Return [x, y] of the center of cell containing provided text 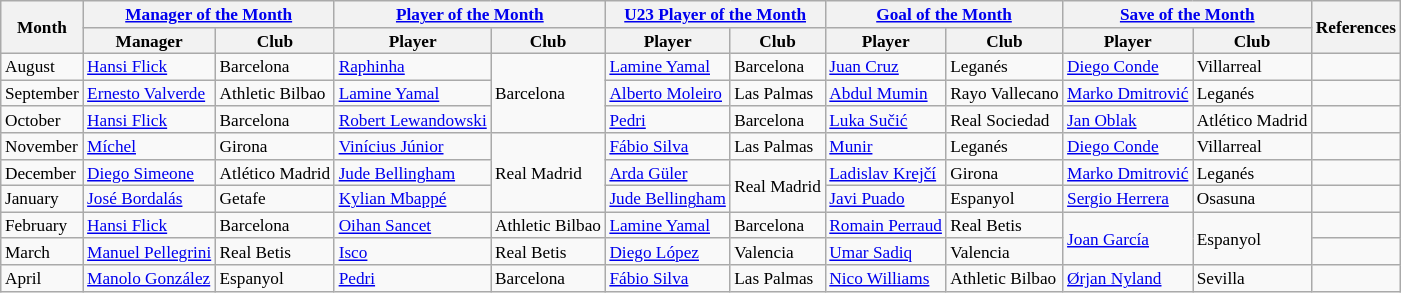
Player of the Month [470, 13]
José Bordalás [149, 198]
February [42, 224]
Raphinha [412, 66]
Ørjan Nyland [1128, 277]
Javi Puado [886, 198]
August [42, 66]
Míchel [149, 145]
Oihan Sancet [412, 224]
Sergio Herrera [1128, 198]
Diego Simeone [149, 172]
Kylian Mbappé [412, 198]
Vinícius Júnior [412, 145]
Manuel Pellegrini [149, 251]
December [42, 172]
Sevilla [1252, 277]
Luka Sučić [886, 119]
Save of the Month [1188, 13]
Joan García [1128, 238]
Arda Güler [668, 172]
Umar Sadiq [886, 251]
Manolo González [149, 277]
October [42, 119]
Osasuna [1252, 198]
Manager [149, 40]
September [42, 92]
Month [42, 26]
U23 Player of the Month [715, 13]
November [42, 145]
Munir [886, 145]
Juan Cruz [886, 66]
References [1356, 26]
Alberto Moleiro [668, 92]
Diego López [668, 251]
Romain Perraud [886, 224]
January [42, 198]
Jan Oblak [1128, 119]
March [42, 251]
Robert Lewandowski [412, 119]
Ladislav Krejčí [886, 172]
Rayo Vallecano [1004, 92]
Manager of the Month [209, 13]
Real Sociedad [1004, 119]
Goal of the Month [944, 13]
April [42, 277]
Getafe [274, 198]
Ernesto Valverde [149, 92]
Nico Williams [886, 277]
Isco [412, 251]
Abdul Mumin [886, 92]
